Identify which cell holds the provided text, then report its (X, Y) central coordinate. 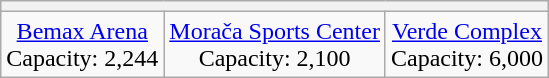
Bemax ArenaCapacity: 2,244 (82, 44)
Verde ComplexCapacity: 6,000 (466, 44)
Morača Sports CenterCapacity: 2,100 (275, 44)
